Return (x, y) of the center of cell containing provided text 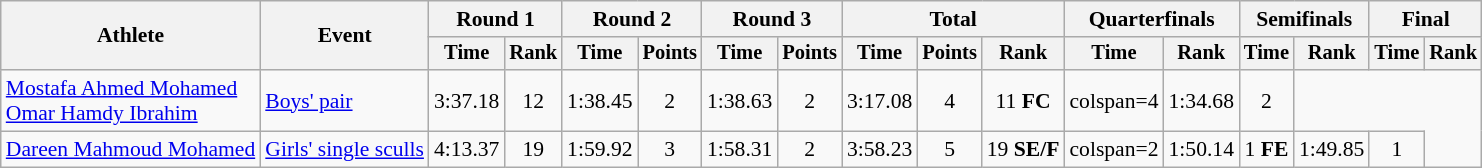
Boys' pair (344, 100)
Final (1425, 19)
1:34.68 (1202, 100)
4 (949, 100)
Total (954, 19)
3:17.08 (880, 100)
1:38.63 (740, 100)
1 (1396, 150)
Quarterfinals (1152, 19)
1:59.92 (600, 150)
3 (670, 150)
Round 3 (772, 19)
Mostafa Ahmed MohamedOmar Hamdy Ibrahim (131, 100)
11 FC (1024, 100)
1:49.85 (1332, 150)
1:58.31 (740, 150)
Semifinals (1304, 19)
Event (344, 36)
4:13.37 (466, 150)
3:37.18 (466, 100)
colspan=4 (1114, 100)
Round 1 (496, 19)
12 (533, 100)
Round 2 (632, 19)
Girls' single sculls (344, 150)
Athlete (131, 36)
1:50.14 (1202, 150)
1:38.45 (600, 100)
Dareen Mahmoud Mohamed (131, 150)
colspan=2 (1114, 150)
19 (533, 150)
1 FE (1266, 150)
19 SE/F (1024, 150)
5 (949, 150)
3:58.23 (880, 150)
